Identify which cell holds the provided text, then report its [X, Y] central coordinate. 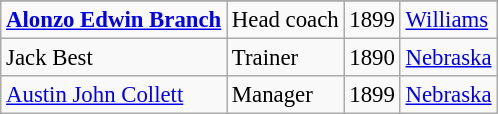
Head coach [286, 20]
Jack Best [114, 58]
1890 [372, 58]
Trainer [286, 58]
Williams [448, 20]
Austin John Collett [114, 95]
Manager [286, 95]
Alonzo Edwin Branch [114, 20]
